Determine the (X, Y) coordinate at the center of the cell enclosing the given text.  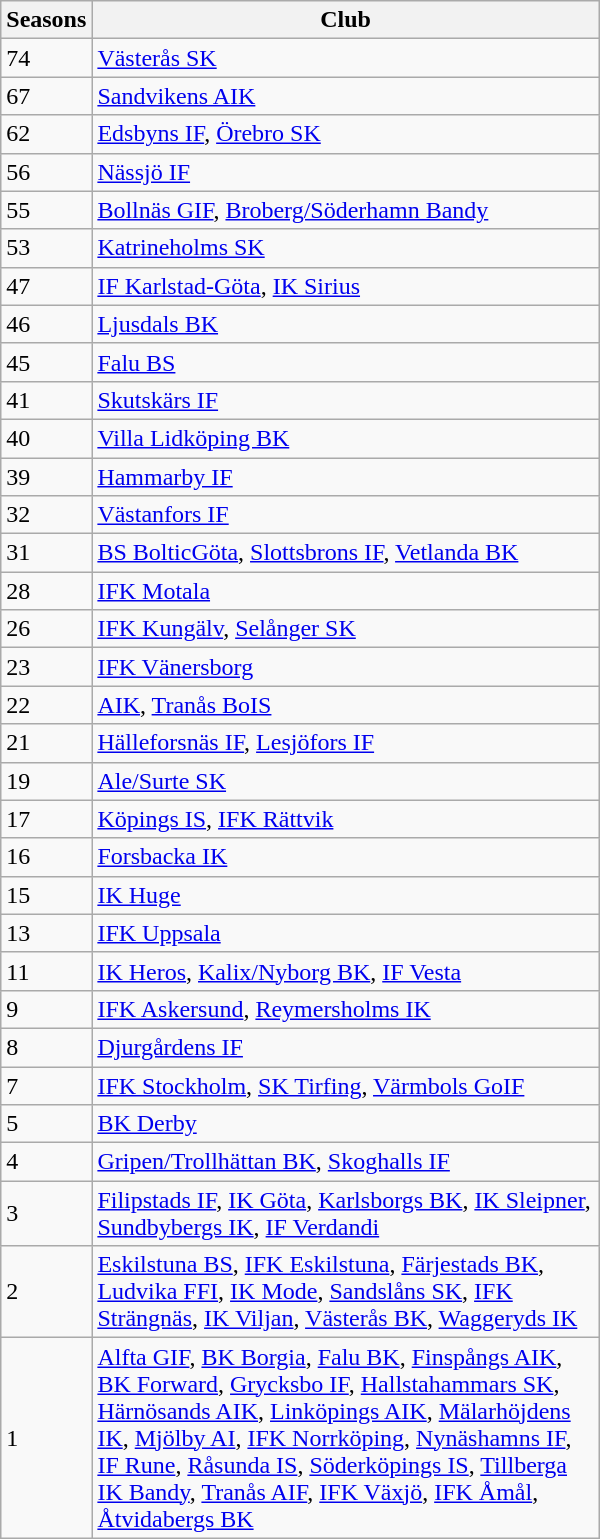
IFK Askersund, Reymersholms IK (346, 1009)
Ale/Surte SK (346, 781)
IF Karlstad-Göta, IK Sirius (346, 286)
55 (46, 210)
17 (46, 819)
45 (46, 362)
Djurgårdens IF (346, 1047)
Köpings IS, IFK Rättvik (346, 819)
41 (46, 400)
31 (46, 553)
Edsbyns IF, Örebro SK (346, 134)
Skutskärs IF (346, 400)
7 (46, 1085)
56 (46, 172)
46 (46, 324)
Villa Lidköping BK (346, 438)
AIK, Tranås BoIS (346, 705)
Club (346, 20)
Nässjö IF (346, 172)
IFK Motala (346, 591)
9 (46, 1009)
IK Heros, Kalix/Nyborg BK, IF Vesta (346, 971)
IK Huge (346, 895)
39 (46, 477)
26 (46, 629)
53 (46, 248)
47 (46, 286)
Sandvikens AIK (346, 96)
74 (46, 58)
32 (46, 515)
1 (46, 1438)
23 (46, 667)
Hälleforsnäs IF, Lesjöfors IF (346, 743)
3 (46, 1214)
IFK Uppsala (346, 933)
Katrineholms SK (346, 248)
Seasons (46, 20)
28 (46, 591)
67 (46, 96)
2 (46, 1292)
16 (46, 857)
22 (46, 705)
BK Derby (346, 1124)
8 (46, 1047)
Västerås SK (346, 58)
Västanfors IF (346, 515)
IFK Kungälv, Selånger SK (346, 629)
11 (46, 971)
IFK Stockholm, SK Tirfing, Värmbols GoIF (346, 1085)
13 (46, 933)
Hammarby IF (346, 477)
62 (46, 134)
Eskilstuna BS, IFK Eskilstuna, Färjestads BK, Ludvika FFI, IK Mode, Sandslåns SK, IFK Strängnäs, IK Viljan, Västerås BK, Waggeryds IK (346, 1292)
BS BolticGöta, Slottsbrons IF, Vetlanda BK (346, 553)
4 (46, 1162)
IFK Vänersborg (346, 667)
Falu BS (346, 362)
Ljusdals BK (346, 324)
Bollnäs GIF, Broberg/Söderhamn Bandy (346, 210)
Filipstads IF, IK Göta, Karlsborgs BK, IK Sleipner, Sundbybergs IK, IF Verdandi (346, 1214)
Gripen/Trollhättan BK, Skoghalls IF (346, 1162)
21 (46, 743)
5 (46, 1124)
19 (46, 781)
15 (46, 895)
Forsbacka IK (346, 857)
40 (46, 438)
